Provide the (X, Y) coordinate of the cell's center where the given text is located.  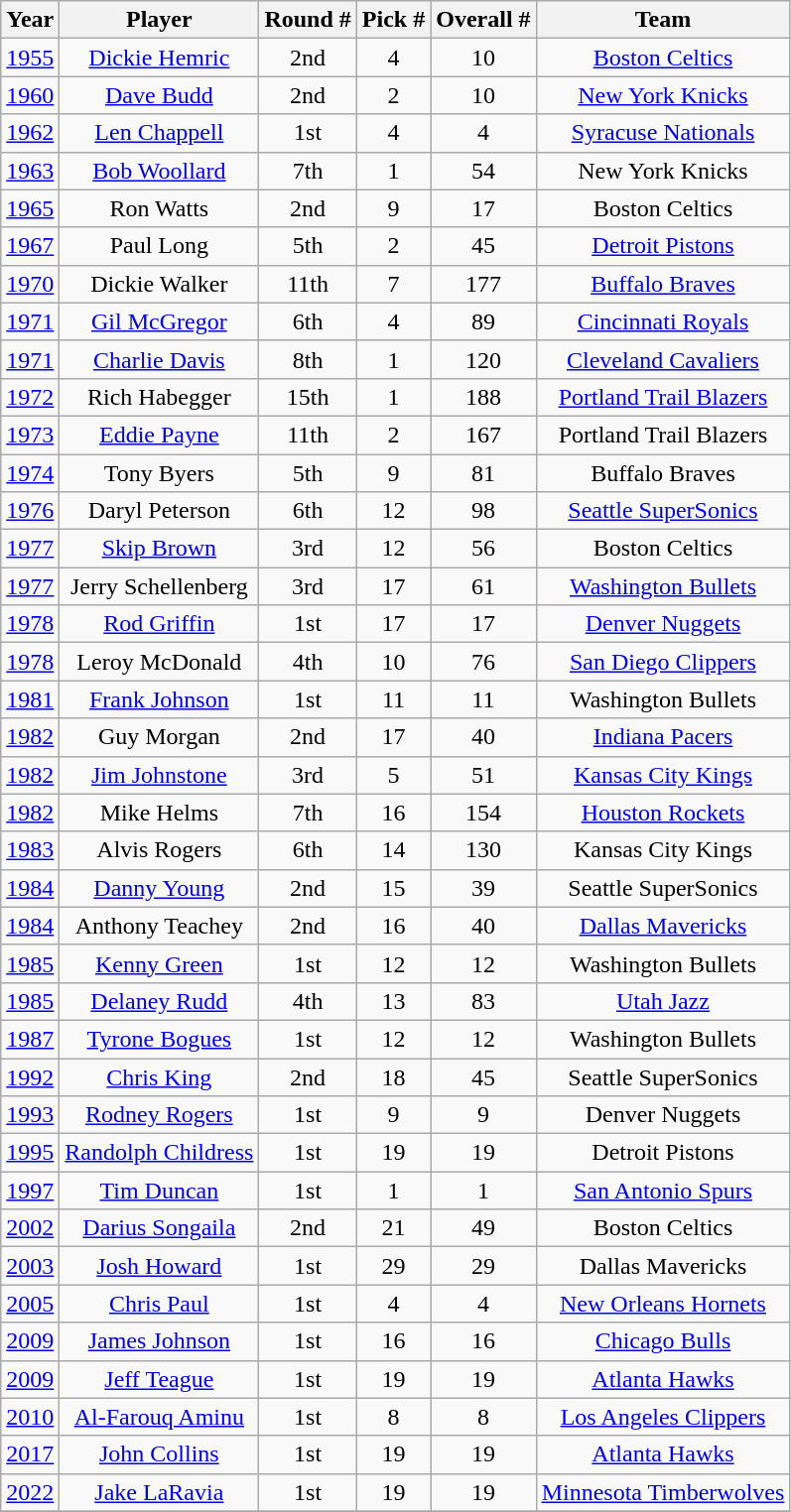
Tyrone Bogues (159, 1039)
98 (483, 511)
Jeff Teague (159, 1379)
Skip Brown (159, 549)
Dickie Hemric (159, 58)
Mike Helms (159, 813)
Chicago Bulls (663, 1341)
Jim Johnstone (159, 775)
1974 (30, 473)
Dickie Walker (159, 284)
1981 (30, 699)
2022 (30, 1492)
Josh Howard (159, 1266)
1995 (30, 1153)
Darius Songaila (159, 1228)
Len Chappell (159, 133)
Rodney Rogers (159, 1115)
Houston Rockets (663, 813)
1997 (30, 1191)
Anthony Teachey (159, 926)
1962 (30, 133)
Al-Farouq Aminu (159, 1417)
Frank Johnson (159, 699)
San Antonio Spurs (663, 1191)
1967 (30, 246)
Randolph Childress (159, 1153)
1970 (30, 284)
Rod Griffin (159, 624)
James Johnson (159, 1341)
154 (483, 813)
1955 (30, 58)
7 (393, 284)
18 (393, 1076)
Year (30, 20)
Ron Watts (159, 208)
21 (393, 1228)
1972 (30, 397)
Tony Byers (159, 473)
83 (483, 1001)
120 (483, 359)
1963 (30, 171)
49 (483, 1228)
1992 (30, 1076)
Round # (308, 20)
Delaney Rudd (159, 1001)
Gil McGregor (159, 321)
Daryl Peterson (159, 511)
Leroy McDonald (159, 662)
New Orleans Hornets (663, 1304)
Alvis Rogers (159, 850)
John Collins (159, 1454)
1973 (30, 435)
76 (483, 662)
15 (393, 888)
1983 (30, 850)
2002 (30, 1228)
2017 (30, 1454)
8th (308, 359)
Overall # (483, 20)
Tim Duncan (159, 1191)
177 (483, 284)
Indiana Pacers (663, 737)
Danny Young (159, 888)
51 (483, 775)
Eddie Payne (159, 435)
Team (663, 20)
5 (393, 775)
Kenny Green (159, 963)
89 (483, 321)
130 (483, 850)
14 (393, 850)
Los Angeles Clippers (663, 1417)
Cincinnati Royals (663, 321)
Player (159, 20)
Charlie Davis (159, 359)
Chris King (159, 1076)
1993 (30, 1115)
39 (483, 888)
188 (483, 397)
13 (393, 1001)
1976 (30, 511)
81 (483, 473)
Syracuse Nationals (663, 133)
Minnesota Timberwolves (663, 1492)
Cleveland Cavaliers (663, 359)
Rich Habegger (159, 397)
167 (483, 435)
54 (483, 171)
Chris Paul (159, 1304)
2010 (30, 1417)
61 (483, 586)
56 (483, 549)
Dave Budd (159, 95)
Jerry Schellenberg (159, 586)
Jake LaRavia (159, 1492)
1965 (30, 208)
Pick # (393, 20)
1960 (30, 95)
1987 (30, 1039)
Utah Jazz (663, 1001)
2005 (30, 1304)
2003 (30, 1266)
15th (308, 397)
San Diego Clippers (663, 662)
Bob Woollard (159, 171)
Guy Morgan (159, 737)
Paul Long (159, 246)
